Detect which cell encompasses the target text, then output its [x, y] center coordinate. 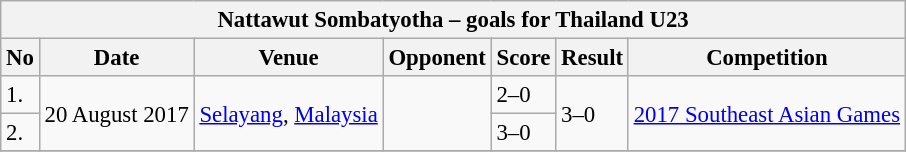
1. [20, 95]
2. [20, 133]
Nattawut Sombatyotha – goals for Thailand U23 [454, 20]
Date [116, 58]
Competition [766, 58]
Result [592, 58]
Selayang, Malaysia [288, 114]
Score [524, 58]
Opponent [437, 58]
2–0 [524, 95]
Venue [288, 58]
No [20, 58]
20 August 2017 [116, 114]
2017 Southeast Asian Games [766, 114]
